Capture the cell that displays the provided text and extract its [x, y] central coordinate. 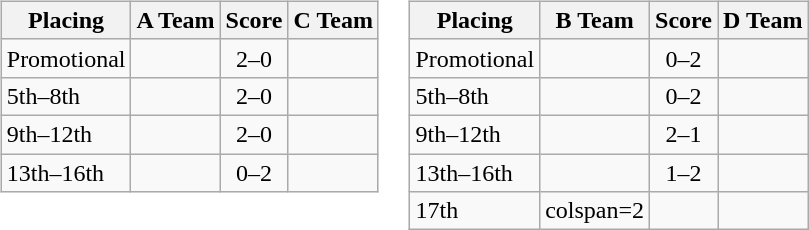
1–2 [684, 173]
D Team [763, 20]
17th [475, 211]
colspan=2 [595, 211]
A Team [176, 20]
2–1 [684, 134]
B Team [595, 20]
C Team [333, 20]
